Find where the given text appears and provide that cell's center as [X, Y] coordinate. 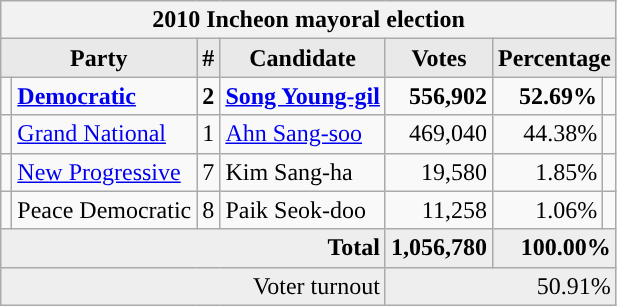
Kim Sang-ha [303, 172]
Ahn Sang-soo [303, 134]
469,040 [438, 134]
Democratic [104, 96]
19,580 [438, 172]
Candidate [303, 58]
1 [208, 134]
100.00% [554, 248]
1,056,780 [438, 248]
Percentage [554, 58]
Voter turnout [194, 286]
Party [99, 58]
2 [208, 96]
11,258 [438, 210]
7 [208, 172]
Votes [438, 58]
44.38% [547, 134]
# [208, 58]
556,902 [438, 96]
8 [208, 210]
2010 Incheon mayoral election [309, 20]
1.06% [547, 210]
Paik Seok-doo [303, 210]
Peace Democratic [104, 210]
50.91% [500, 286]
Total [194, 248]
52.69% [547, 96]
New Progressive [104, 172]
1.85% [547, 172]
Grand National [104, 134]
Song Young-gil [303, 96]
